Identify which cell holds the provided text, then report its [X, Y] central coordinate. 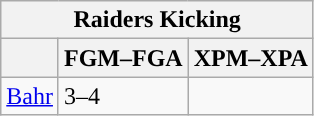
XPM–XPA [250, 58]
Raiders Kicking [158, 20]
Bahr [30, 96]
3–4 [123, 96]
FGM–FGA [123, 58]
